For the text-containing cell, return its midpoint in [x, y] coordinate format. 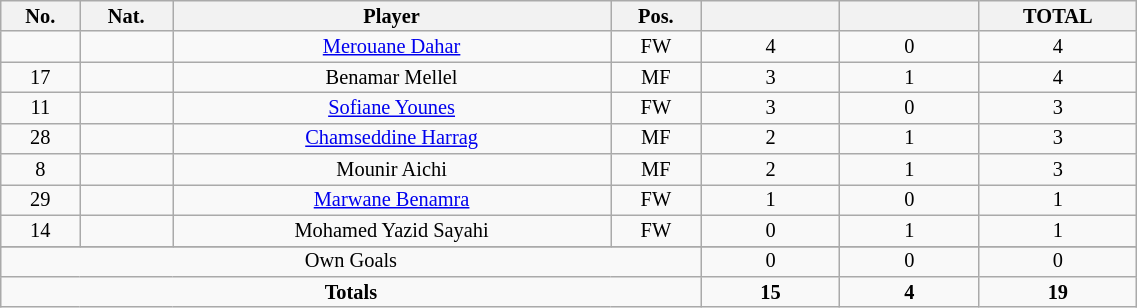
Totals [351, 292]
Mounir Aichi [392, 170]
Player [392, 16]
Sofiane Younes [392, 108]
Merouane Dahar [392, 46]
29 [40, 200]
Marwane Benamra [392, 200]
Mohamed Yazid Sayahi [392, 230]
Benamar Mellel [392, 78]
Chamseddine Harrag [392, 138]
11 [40, 108]
8 [40, 170]
19 [1058, 292]
Pos. [656, 16]
TOTAL [1058, 16]
14 [40, 230]
17 [40, 78]
No. [40, 16]
28 [40, 138]
Nat. [126, 16]
15 [770, 292]
Own Goals [351, 262]
